Determine the (x, y) coordinate at the center of the cell enclosing the given text.  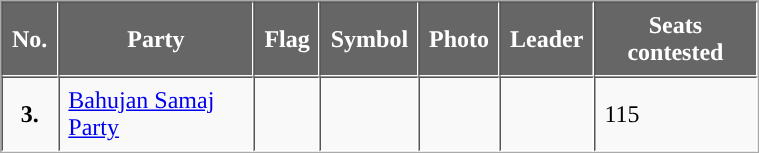
No. (30, 40)
Party (156, 40)
Photo (460, 40)
Seats contested (676, 40)
Symbol (369, 40)
3. (30, 114)
115 (676, 114)
Leader (547, 40)
Bahujan Samaj Party (156, 114)
Flag (287, 40)
